Output the [x, y] coordinate of the center of the cell containing the given text.  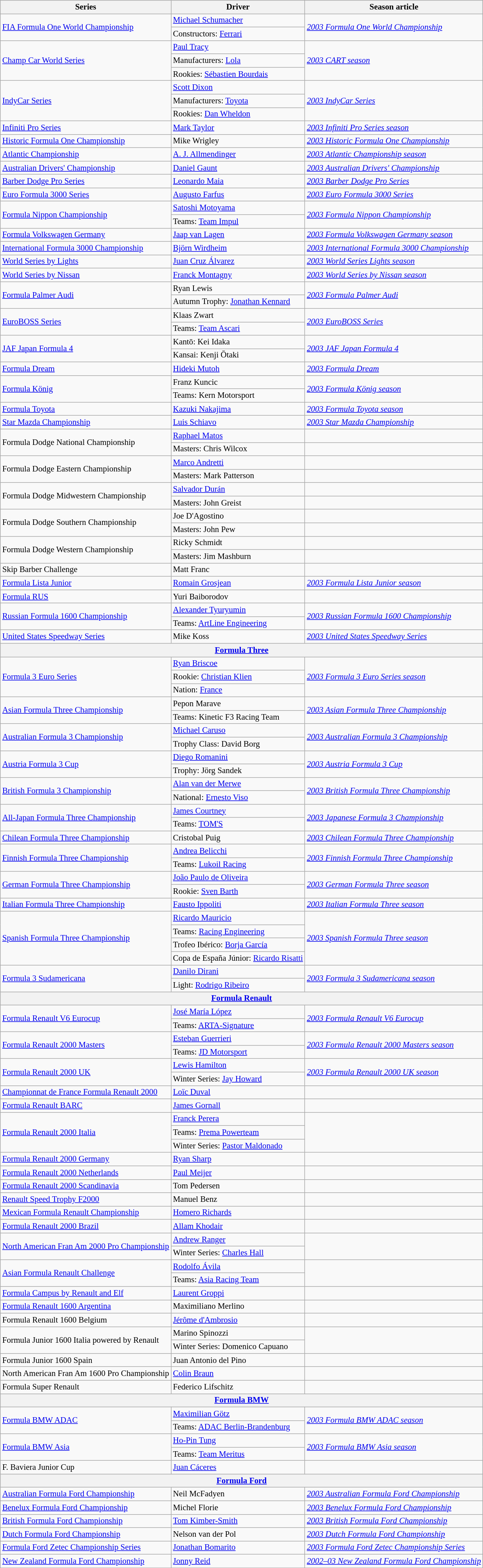
Formula Campus by Renault and Elf [86, 1293]
British Formula Ford Championship [86, 1521]
Allam Khodair [238, 1226]
Michel Florie [238, 1507]
Masters: Jim Mashburn [238, 556]
Rookies: Sébastien Bourdais [238, 74]
2003 Historic Formula One Championship [394, 141]
Formula Three [242, 650]
Franz Kuncic [238, 382]
Spanish Formula Three Championship [86, 938]
Matt Franc [238, 570]
2003 Austria Formula 3 Cup [394, 764]
A. J. Allmendinger [238, 154]
Barber Dodge Pro Series [86, 181]
2003 Australian Drivers' Championship [394, 168]
Formula Renault 2000 UK [86, 1072]
Neil McFadyen [238, 1494]
2003 British Formula Ford Championship [394, 1521]
Rodolfo Ávila [238, 1266]
2003 German Formula Three season [394, 884]
Formula Renault 2000 Germany [86, 1159]
Asian Formula Three Championship [86, 711]
2003 Formula Nippon Championship [394, 215]
Teams: Kinetic F3 Racing Team [238, 717]
Tom Kimber-Smith [238, 1521]
Asian Formula Renault Challenge [86, 1273]
2003 Formula One World Championship [394, 27]
Maximilian Götz [238, 1414]
Ryan Briscoe [238, 663]
Chilean Formula Three Championship [86, 838]
Paul Meijer [238, 1173]
Jonathan Bomarito [238, 1548]
James Gornall [238, 1106]
Formula Palmer Audi [86, 295]
Mike Koss [238, 637]
Teams: JD Motorsport [238, 1052]
Formula Dodge National Championship [86, 443]
Manufacturers: Toyota [238, 101]
IndyCar Series [86, 101]
2002–03 New Zealand Formula Ford Championship [394, 1561]
Rookie: Sven Barth [238, 891]
Formula Renault 2000 Brazil [86, 1226]
2003 British Formula Three Championship [394, 791]
Infiniti Pro Series [86, 127]
2003 Formula 3 Sudamericana season [394, 978]
Manufacturers: Lola [238, 61]
Kantō: Kei Idaka [238, 342]
2003 Star Mazda Championship [394, 422]
Hideki Mutoh [238, 369]
Masters: John Greist [238, 503]
2003 EuroBOSS Series [394, 322]
Marino Spinozzi [238, 1333]
North American Fran Am 2000 Pro Championship [86, 1246]
Ho-Pin Tung [238, 1441]
Laurent Groppi [238, 1293]
Luis Schiavo [238, 422]
Formula Dodge Western Championship [86, 549]
Formula Super Renault [86, 1387]
Lewis Hamilton [238, 1065]
Juan Cáceres [238, 1467]
Formula 3 Euro Series [86, 677]
Copa de España Júnior: Ricardo Risatti [238, 958]
2003 Australian Formula Ford Championship [394, 1494]
Pepon Marave [238, 704]
Winter Series: Charles Hall [238, 1253]
Diego Romanini [238, 757]
Maximiliano Merlino [238, 1307]
Formula König [86, 389]
Series [86, 7]
2003 JAF Japan Formula 4 [394, 349]
Formula Lista Junior [86, 583]
National: Ernesto Viso [238, 797]
Formula Ford Zetec Championship Series [86, 1548]
Formula Dodge Midwestern Championship [86, 496]
Ricky Schmidt [238, 543]
2003 Spanish Formula Three season [394, 938]
Teams: Team Impul [238, 221]
2003 Formula Renault V6 Eurocup [394, 1019]
EuroBOSS Series [86, 322]
Ryan Lewis [238, 288]
2003 Finnish Formula Three Championship [394, 858]
2003 International Formula 3000 Championship [394, 248]
Benelux Formula Ford Championship [86, 1507]
Teams: Kern Motorsport [238, 395]
World Series by Lights [86, 262]
Trophy Class: David Borg [238, 744]
Franck Perera [238, 1119]
2003 United States Speedway Series [394, 637]
José María López [238, 1012]
Formula Renault 2000 Italia [86, 1133]
2003 IndyCar Series [394, 101]
2003 World Series Lights season [394, 262]
Teams: Prema Powerteam [238, 1133]
Juan Antonio del Pino [238, 1360]
2003 Formula König season [394, 389]
Driver [238, 7]
Teams: Asia Racing Team [238, 1280]
Teams: Team Meritus [238, 1454]
Masters: John Pew [238, 530]
2003 Euro Formula 3000 Series [394, 194]
Formula Renault 2000 Masters [86, 1045]
Atlantic Championship [86, 154]
Formula Dream [86, 369]
Winter Series: Domenico Capuano [238, 1347]
Winter Series: Pastor Maldonado [238, 1146]
Dutch Formula Ford Championship [86, 1534]
Björn Wirdheim [238, 248]
2003 Australian Formula 3 Championship [394, 737]
Formula Renault 1600 Belgium [86, 1320]
F. Baviera Junior Cup [86, 1467]
Formula BMW Asia [86, 1447]
Formula Ford [242, 1481]
Augusto Farfus [238, 194]
Formula 3 Sudamericana [86, 978]
Joe D'Agostino [238, 516]
Jaap van Lagen [238, 235]
Nation: France [238, 690]
Russian Formula 1600 Championship [86, 617]
Esteban Guerrieri [238, 1039]
Italian Formula Three Championship [86, 905]
2003 Formula Ford Zetec Championship Series [394, 1548]
Winter Series: Jay Howard [238, 1079]
Teams: Lukoil Racing [238, 865]
Formula Renault V6 Eurocup [86, 1019]
Formula BMW ADAC [86, 1420]
German Formula Three Championship [86, 884]
Formula Renault BARC [86, 1106]
Euro Formula 3000 Series [86, 194]
Teams: Racing Engineering [238, 931]
2003 Formula 3 Euro Series season [394, 677]
Formula Nippon Championship [86, 215]
British Formula 3 Championship [86, 791]
Formula Dodge Eastern Championship [86, 469]
Homero Richards [238, 1213]
Federico Lifschitz [238, 1387]
Star Mazda Championship [86, 422]
Jérôme d'Ambrosio [238, 1320]
Formula Dodge Southern Championship [86, 523]
Nelson van der Pol [238, 1534]
Marco Andretti [238, 462]
World Series by Nissan [86, 275]
Satoshi Motoyama [238, 208]
Kansai: Kenji Ōtaki [238, 355]
Trofeo Ibérico: Borja García [238, 945]
Masters: Mark Patterson [238, 476]
Formula Junior 1600 Italia powered by Renault [86, 1340]
Tom Pedersen [238, 1186]
2003 Formula Renault 2000 UK season [394, 1072]
2003 Benelux Formula Ford Championship [394, 1507]
Michael Caruso [238, 730]
2003 Asian Formula Three Championship [394, 711]
Light: Rodrigo Ribeiro [238, 985]
Michael Schumacher [238, 20]
United States Speedway Series [86, 637]
Loïc Duval [238, 1092]
2003 Dutch Formula Ford Championship [394, 1534]
2003 Russian Formula 1600 Championship [394, 617]
Teams: Team Ascari [238, 329]
Yuri Baiborodov [238, 597]
Historic Formula One Championship [86, 141]
Alexander Tyuryumin [238, 610]
2003 Atlantic Championship season [394, 154]
International Formula 3000 Championship [86, 248]
Formula Volkswagen Germany [86, 235]
Scott Dixon [238, 87]
Jonny Reid [238, 1561]
2003 Formula Lista Junior season [394, 583]
Juan Cruz Álvarez [238, 262]
Mexican Formula Renault Championship [86, 1213]
Andrea Belicchi [238, 851]
Masters: Chris Wilcox [238, 449]
All-Japan Formula Three Championship [86, 817]
Leonardo Maia [238, 181]
João Paulo de Oliveira [238, 878]
2003 Formula BMW ADAC season [394, 1420]
2003 Japanese Formula 3 Championship [394, 817]
Teams: ARTA-Signature [238, 1025]
Formula Junior 1600 Spain [86, 1360]
James Courtney [238, 811]
Klaas Zwart [238, 315]
2003 Infiniti Pro Series season [394, 127]
Teams: ADAC Berlin-Brandenburg [238, 1427]
Alan van der Merwe [238, 784]
Autumn Trophy: Jonathan Kennard [238, 302]
Constructors: Ferrari [238, 34]
2003 Formula Renault 2000 Masters season [394, 1045]
2003 CART season [394, 61]
Rookies: Dan Wheldon [238, 114]
Franck Montagny [238, 275]
2003 Formula Dream [394, 369]
Formula RUS [86, 597]
Formula Toyota [86, 409]
JAF Japan Formula 4 [86, 349]
Raphael Matos [238, 436]
Australian Formula Ford Championship [86, 1494]
Australian Formula 3 Championship [86, 737]
Formula Renault [242, 998]
Formula Renault 2000 Scandinavia [86, 1186]
2003 World Series by Nissan season [394, 275]
Romain Grosjean [238, 583]
2003 Formula BMW Asia season [394, 1447]
Austria Formula 3 Cup [86, 764]
Mark Taylor [238, 127]
Championnat de France Formula Renault 2000 [86, 1092]
Formula Renault 2000 Netherlands [86, 1173]
Formula BMW [242, 1400]
Rookie: Christian Klien [238, 677]
Trophy: Jörg Sandek [238, 771]
Finnish Formula Three Championship [86, 858]
Season article [394, 7]
Teams: ArtLine Engineering [238, 623]
2003 Barber Dodge Pro Series [394, 181]
North American Fran Am 1600 Pro Championship [86, 1374]
Manuel Benz [238, 1199]
Renault Speed Trophy F2000 [86, 1199]
2003 Formula Volkswagen Germany season [394, 235]
Kazuki Nakajima [238, 409]
Andrew Ranger [238, 1239]
Colin Braun [238, 1374]
Salvador Durán [238, 489]
Teams: TOM'S [238, 824]
Cristobal Puig [238, 838]
FIA Formula One World Championship [86, 27]
Mike Wrigley [238, 141]
Ricardo Mauricio [238, 918]
Fausto Ippoliti [238, 905]
2003 Chilean Formula Three Championship [394, 838]
Australian Drivers' Championship [86, 168]
2003 Formula Palmer Audi [394, 295]
Skip Barber Challenge [86, 570]
Formula Renault 1600 Argentina [86, 1307]
Ryan Sharp [238, 1159]
Champ Car World Series [86, 61]
Danilo Dirani [238, 971]
Paul Tracy [238, 47]
2003 Formula Toyota season [394, 409]
Daniel Gaunt [238, 168]
New Zealand Formula Ford Championship [86, 1561]
2003 Italian Formula Three season [394, 905]
